Search for the cell housing the specified text and yield its [x, y] center coordinate. 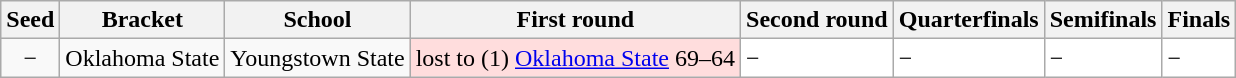
Youngstown State [318, 58]
School [318, 20]
Bracket [142, 20]
Quarterfinals [968, 20]
Oklahoma State [142, 58]
lost to (1) Oklahoma State 69–64 [575, 58]
First round [575, 20]
Semifinals [1103, 20]
Finals [1199, 20]
Seed [30, 20]
Second round [818, 20]
